Locate the cell with the specified text and output its [X, Y] center coordinate. 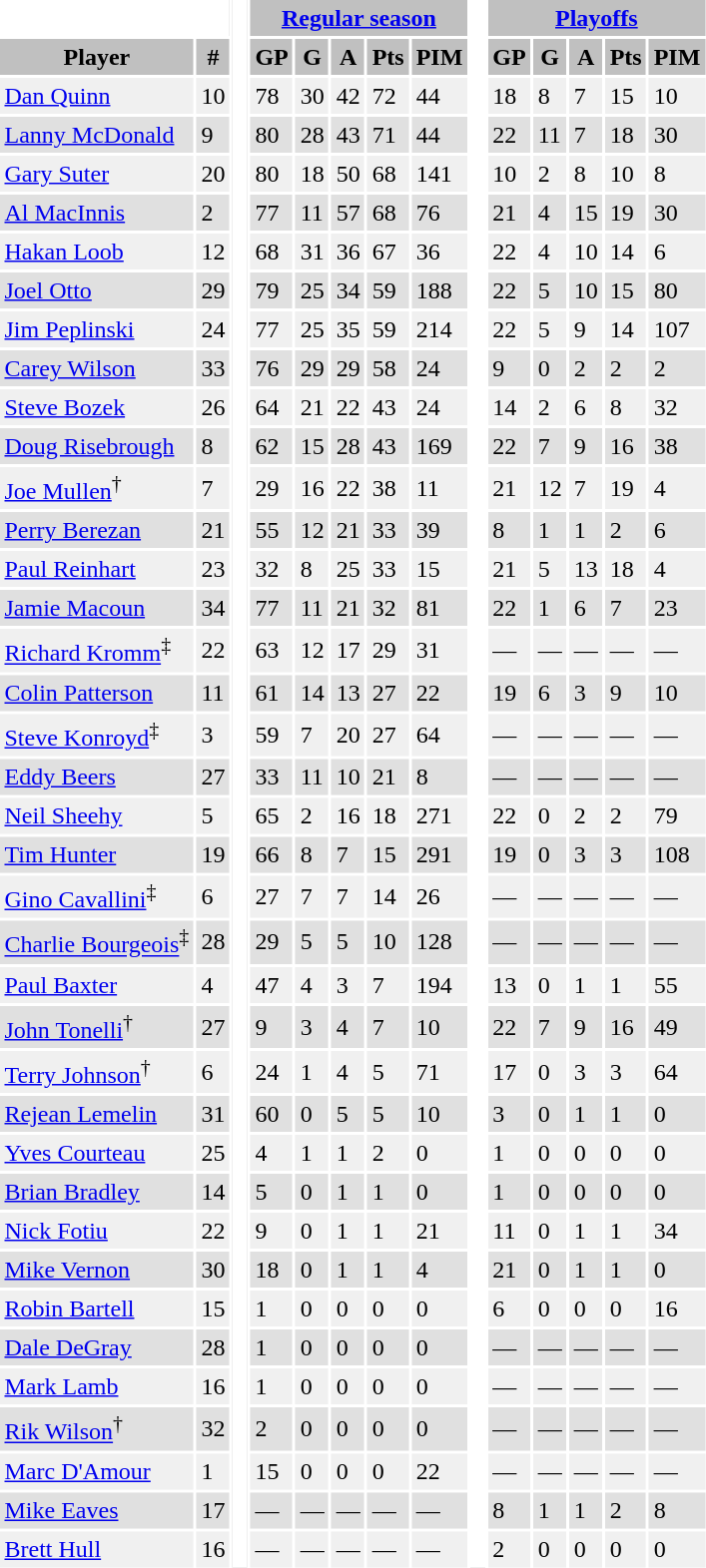
58 [387, 368]
Tim Hunter [97, 854]
Terry Johnson† [97, 1072]
Dale DeGray [97, 1347]
Al MacInnis [97, 213]
271 [439, 815]
35 [348, 329]
Carey Wilson [97, 368]
50 [348, 174]
Colin Patterson [97, 693]
291 [439, 854]
Charlie Bourgeois‡ [97, 942]
Paul Reinhart [97, 569]
194 [439, 984]
Jamie Macoun [97, 608]
214 [439, 329]
Steve Konroyd‡ [97, 735]
Perry Berezan [97, 530]
Regular season [359, 18]
42 [348, 96]
Neil Sheehy [97, 815]
47 [272, 984]
Player [97, 57]
Jim Peplinski [97, 329]
141 [439, 174]
Doug Risebrough [97, 446]
128 [439, 942]
169 [439, 446]
Hakan Loob [97, 252]
81 [439, 608]
Richard Kromm‡ [97, 650]
Gary Suter [97, 174]
Dan Quinn [97, 96]
Mark Lamb [97, 1386]
61 [272, 693]
Mike Eaves [97, 1510]
John Tonelli† [97, 1026]
72 [387, 96]
57 [348, 213]
66 [272, 854]
Robin Bartell [97, 1308]
78 [272, 96]
39 [439, 530]
Joe Mullen† [97, 488]
Brian Bradley [97, 1192]
Steve Bozek [97, 407]
49 [677, 1026]
Paul Baxter [97, 984]
Gino Cavallini‡ [97, 896]
Rik Wilson† [97, 1428]
63 [272, 650]
67 [387, 252]
Brett Hull [97, 1549]
188 [439, 290]
Lanny McDonald [97, 135]
# [214, 57]
Playoffs [597, 18]
60 [272, 1114]
65 [272, 815]
Eddy Beers [97, 777]
Joel Otto [97, 290]
Nick Fotiu [97, 1231]
Rejean Lemelin [97, 1114]
Yves Courteau [97, 1153]
62 [272, 446]
Marc D'Amour [97, 1471]
Mike Vernon [97, 1270]
108 [677, 854]
107 [677, 329]
